Pinpoint the cell where the given text exists, returning its [X, Y] midpoint coordinate. 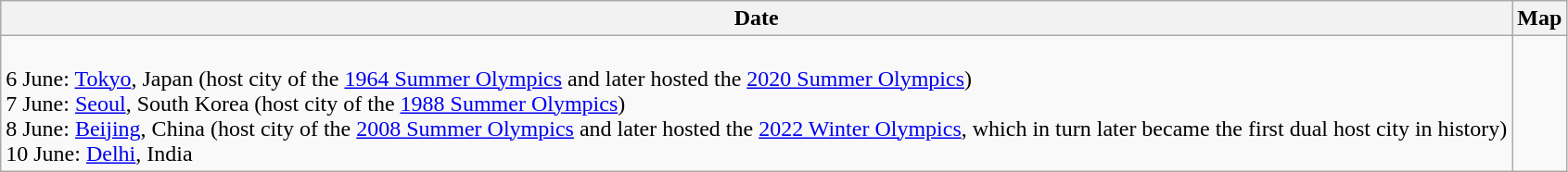
Date [757, 18]
Map [1539, 18]
